Locate the cell with the specified text and output its (x, y) center coordinate. 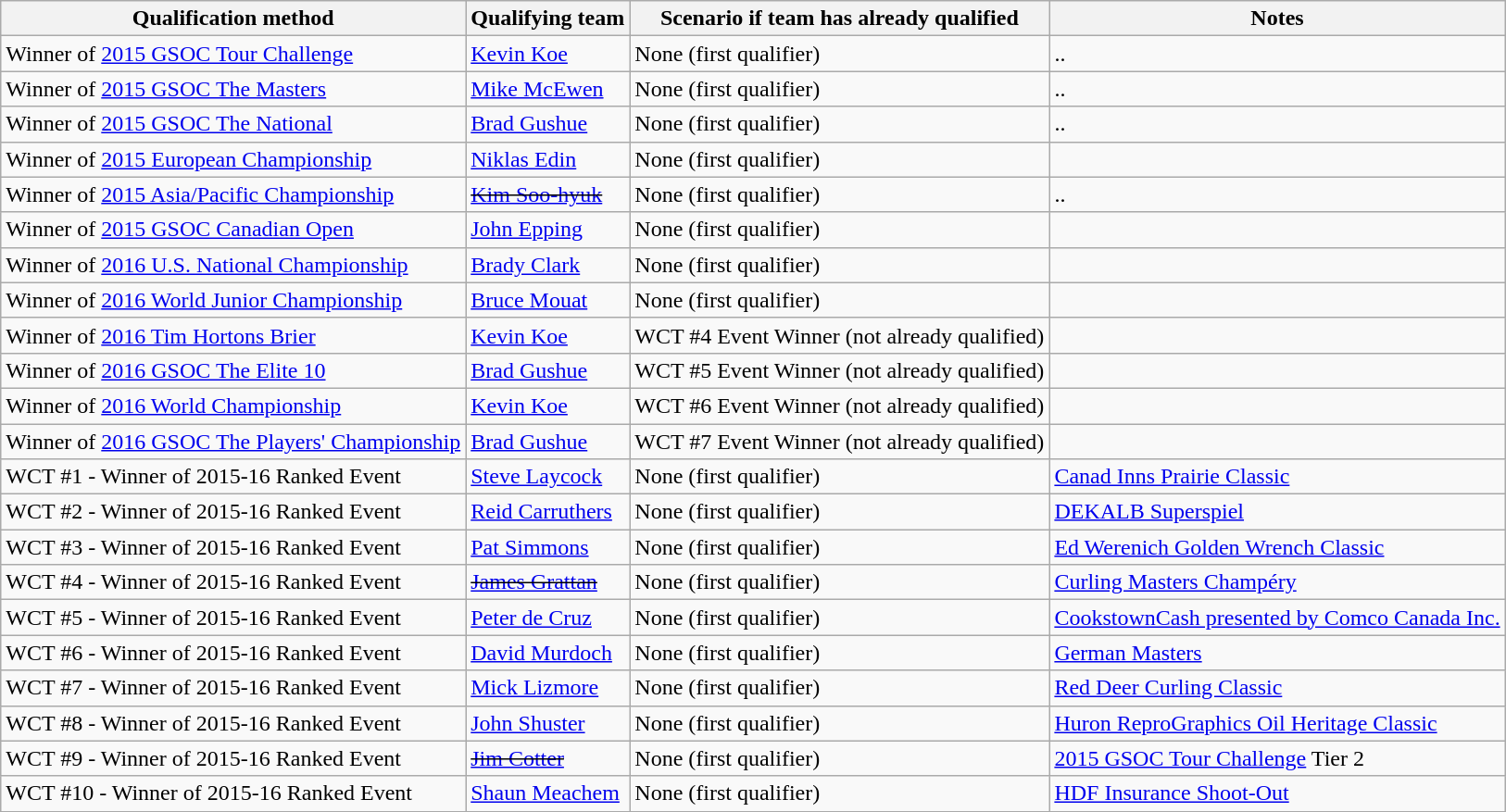
Winner of 2016 World Junior Championship (233, 300)
John Shuster (548, 723)
WCT #6 Event Winner (not already qualified) (839, 406)
Notes (1277, 19)
WCT #7 - Winner of 2015-16 Ranked Event (233, 688)
Mike McEwen (548, 89)
WCT #5 - Winner of 2015-16 Ranked Event (233, 618)
Canad Inns Prairie Classic (1277, 477)
Winner of 2015 GSOC The National (233, 124)
John Epping (548, 230)
Qualifying team (548, 19)
Winner of 2015 GSOC Canadian Open (233, 230)
Winner of 2015 GSOC Tour Challenge (233, 54)
Winner of 2016 World Championship (233, 406)
Pat Simmons (548, 547)
Ed Werenich Golden Wrench Classic (1277, 547)
WCT #1 - Winner of 2015-16 Ranked Event (233, 477)
Curling Masters Champéry (1277, 582)
Winner of 2016 Tim Hortons Brier (233, 335)
Winner of 2016 U.S. National Championship (233, 265)
Winner of 2015 European Championship (233, 159)
WCT #7 Event Winner (not already qualified) (839, 442)
Reid Carruthers (548, 512)
German Masters (1277, 653)
WCT #9 - Winner of 2015-16 Ranked Event (233, 758)
Huron ReproGraphics Oil Heritage Classic (1277, 723)
Winner of 2015 GSOC The Masters (233, 89)
Qualification method (233, 19)
Niklas Edin (548, 159)
Winner of 2016 GSOC The Players' Championship (233, 442)
Winner of 2015 Asia/Pacific Championship (233, 194)
WCT #4 Event Winner (not already qualified) (839, 335)
David Murdoch (548, 653)
CookstownCash presented by Comco Canada Inc. (1277, 618)
HDF Insurance Shoot-Out (1277, 793)
WCT #6 - Winner of 2015-16 Ranked Event (233, 653)
DEKALB Superspiel (1277, 512)
WCT #8 - Winner of 2015-16 Ranked Event (233, 723)
Mick Lizmore (548, 688)
WCT #2 - Winner of 2015-16 Ranked Event (233, 512)
Red Deer Curling Classic (1277, 688)
James Grattan (548, 582)
Steve Laycock (548, 477)
Bruce Mouat (548, 300)
WCT #10 - Winner of 2015-16 Ranked Event (233, 793)
Shaun Meachem (548, 793)
Scenario if team has already qualified (839, 19)
Winner of 2016 GSOC The Elite 10 (233, 370)
Jim Cotter (548, 758)
Brady Clark (548, 265)
2015 GSOC Tour Challenge Tier 2 (1277, 758)
WCT #5 Event Winner (not already qualified) (839, 370)
Peter de Cruz (548, 618)
WCT #4 - Winner of 2015-16 Ranked Event (233, 582)
Kim Soo-hyuk (548, 194)
WCT #3 - Winner of 2015-16 Ranked Event (233, 547)
